Find where the given text appears and provide that cell's center as (x, y) coordinate. 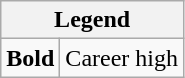
Career high (122, 58)
Legend (92, 20)
Bold (30, 58)
